Capture the cell that displays the provided text and extract its [x, y] central coordinate. 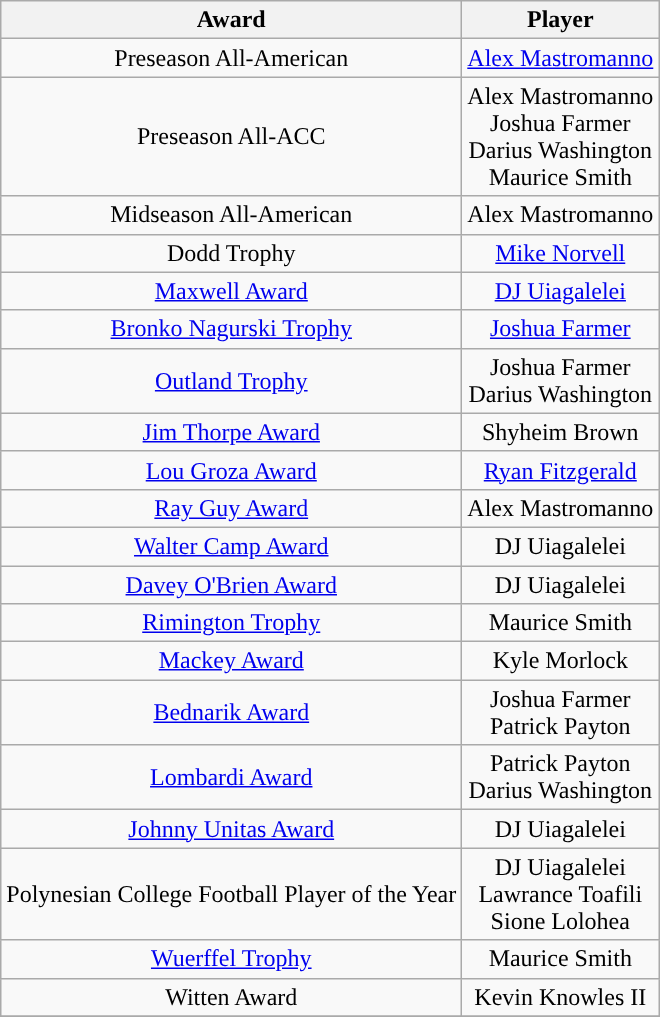
Dodd Trophy [232, 253]
Shyheim Brown [560, 432]
Davey O'Brien Award [232, 585]
Preseason All-American [232, 58]
Rimington Trophy [232, 623]
Witten Award [232, 997]
Polynesian College Football Player of the Year [232, 894]
Bronko Nagurski Trophy [232, 329]
Mike Norvell [560, 253]
Mackey Award [232, 661]
Kyle Morlock [560, 661]
Maxwell Award [232, 291]
Lou Groza Award [232, 470]
Ray Guy Award [232, 508]
Joshua FarmerDarius Washington [560, 380]
Wuerffel Trophy [232, 959]
Ryan Fitzgerald [560, 470]
Player [560, 20]
Bednarik Award [232, 712]
Award [232, 20]
Kevin Knowles II [560, 997]
Joshua Farmer [560, 329]
Joshua FarmerPatrick Payton [560, 712]
Walter Camp Award [232, 546]
DJ UiagaleleiLawrance ToafiliSione Lolohea [560, 894]
Jim Thorpe Award [232, 432]
Lombardi Award [232, 778]
Johnny Unitas Award [232, 829]
Patrick PaytonDarius Washington [560, 778]
Outland Trophy [232, 380]
Midseason All-American [232, 215]
Preseason All-ACC [232, 136]
Alex MastromannoJoshua FarmerDarius WashingtonMaurice Smith [560, 136]
